Search for the cell housing the specified text and yield its (X, Y) center coordinate. 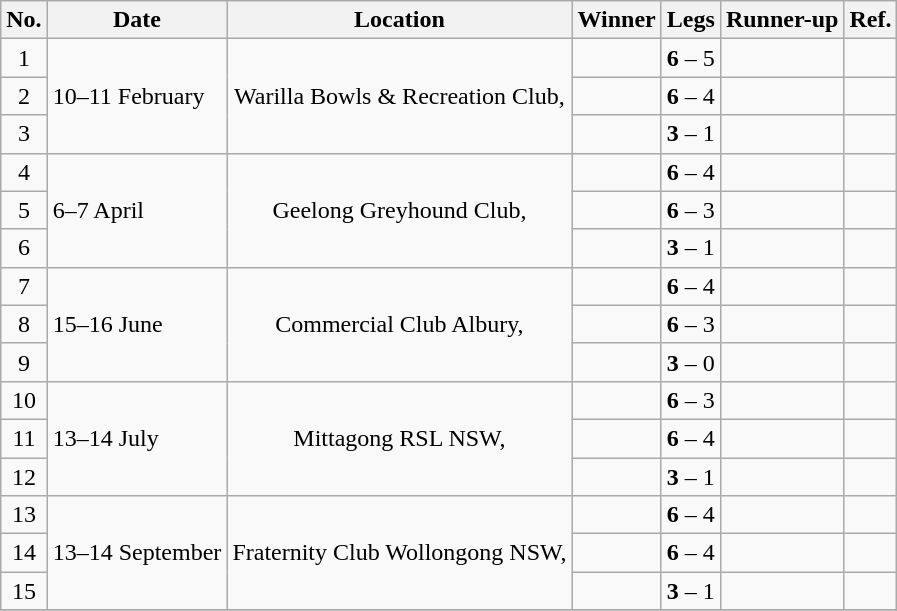
5 (24, 210)
Geelong Greyhound Club, (400, 210)
12 (24, 477)
Date (137, 20)
Mittagong RSL NSW, (400, 438)
3 (24, 134)
Commercial Club Albury, (400, 324)
Fraternity Club Wollongong NSW, (400, 553)
2 (24, 96)
No. (24, 20)
Winner (616, 20)
3 – 0 (690, 362)
4 (24, 172)
6 (24, 248)
9 (24, 362)
13–14 September (137, 553)
Legs (690, 20)
Warilla Bowls & Recreation Club, (400, 96)
14 (24, 553)
6 – 5 (690, 58)
Runner-up (782, 20)
15 (24, 591)
1 (24, 58)
10–11 February (137, 96)
10 (24, 400)
8 (24, 324)
11 (24, 438)
Ref. (870, 20)
7 (24, 286)
13–14 July (137, 438)
15–16 June (137, 324)
6–7 April (137, 210)
13 (24, 515)
Location (400, 20)
